Scan for the cell matching the given text and deliver its [X, Y] coordinate at center. 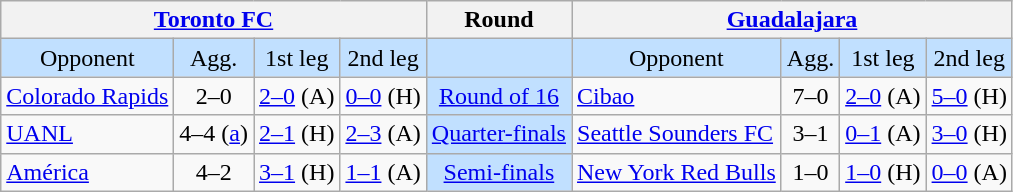
Semi-finals [498, 172]
América [88, 172]
2–3 (A) [383, 134]
4–4 (a) [214, 134]
1–0 [810, 172]
2–1 (H) [297, 134]
Quarter-finals [498, 134]
0–1 (A) [883, 134]
Colorado Rapids [88, 96]
3–1 (H) [297, 172]
Cibao [677, 96]
Toronto FC [214, 20]
1–0 (H) [883, 172]
UANL [88, 134]
1–1 (A) [383, 172]
7–0 [810, 96]
Round of 16 [498, 96]
0–0 (H) [383, 96]
2–0 [214, 96]
Round [498, 20]
3–0 (H) [969, 134]
5–0 (H) [969, 96]
Guadalajara [792, 20]
New York Red Bulls [677, 172]
0–0 (A) [969, 172]
4–2 [214, 172]
3–1 [810, 134]
Seattle Sounders FC [677, 134]
